Detect which cell encompasses the target text, then output its (x, y) center coordinate. 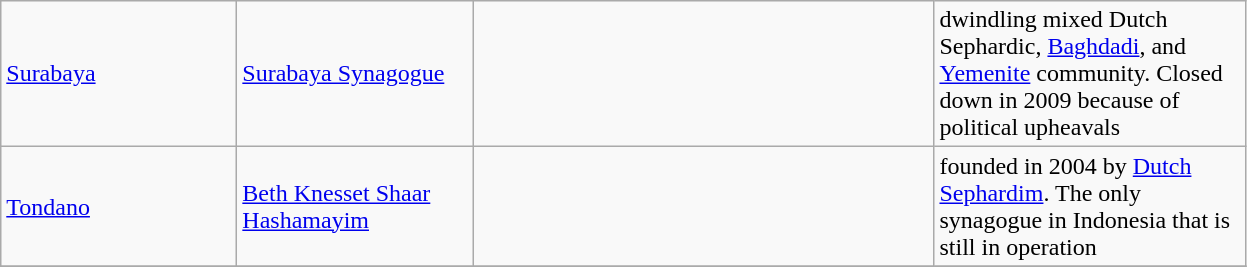
Beth Knesset Shaar Hashamayim (355, 206)
founded in 2004 by Dutch Sephardim. The only synagogue in Indonesia that is still in operation (1090, 206)
dwindling mixed Dutch Sephardic, Baghdadi, and Yemenite community. Closed down in 2009 because of political upheavals (1090, 74)
Tondano (119, 206)
Surabaya (119, 74)
Surabaya Synagogue (355, 74)
